Provide the (x, y) coordinate of the cell's center where the given text is located.  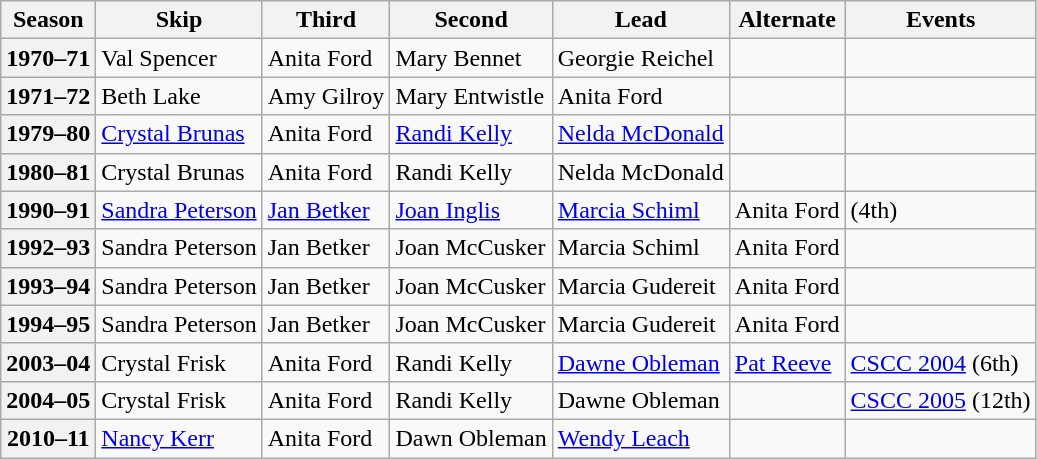
2010–11 (48, 438)
1994–95 (48, 324)
Val Spencer (179, 58)
CSCC 2004 (6th) (940, 362)
1993–94 (48, 286)
Events (940, 20)
Skip (179, 20)
Mary Bennet (471, 58)
1979–80 (48, 134)
Beth Lake (179, 96)
Amy Gilroy (326, 96)
Mary Entwistle (471, 96)
1992–93 (48, 248)
1971–72 (48, 96)
Season (48, 20)
(4th) (940, 210)
Third (326, 20)
Dawn Obleman (471, 438)
Second (471, 20)
2004–05 (48, 400)
Wendy Leach (640, 438)
1970–71 (48, 58)
1990–91 (48, 210)
Georgie Reichel (640, 58)
Nancy Kerr (179, 438)
Lead (640, 20)
1980–81 (48, 172)
2003–04 (48, 362)
Joan Inglis (471, 210)
CSCC 2005 (12th) (940, 400)
Pat Reeve (787, 362)
Alternate (787, 20)
